From the cell containing the given text, extract its center point as [x, y] coordinate. 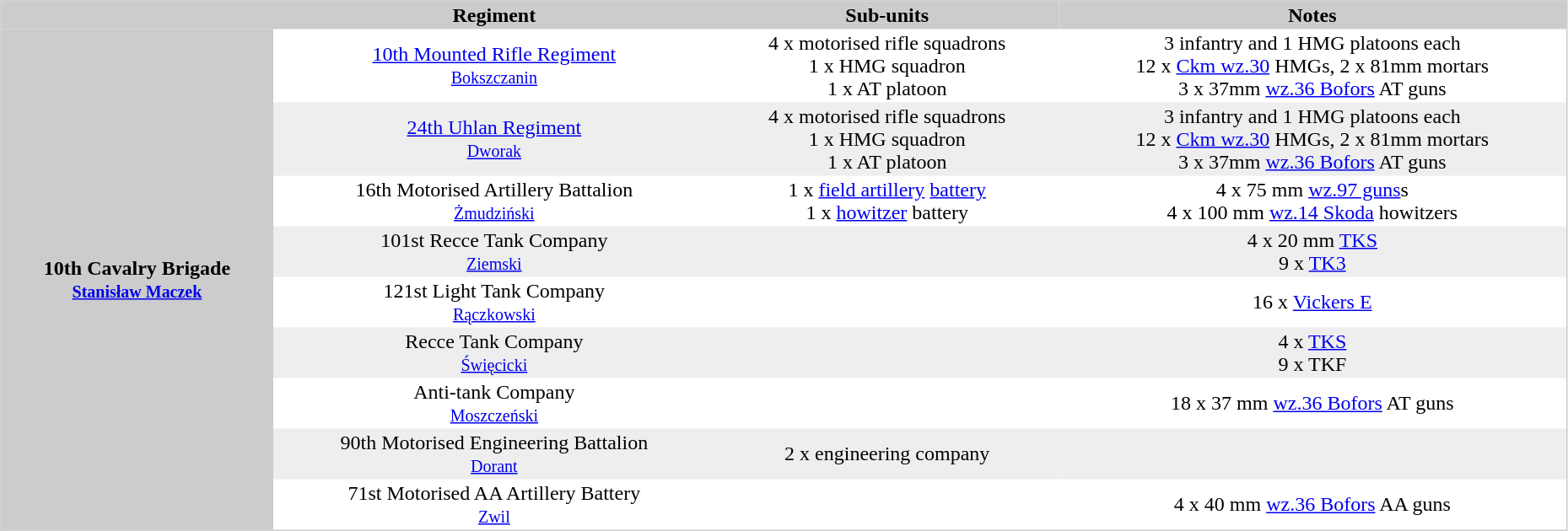
101st Recce Tank CompanyZiemski [494, 251]
16th Motorised Artillery BattalionŻmudziński [494, 201]
2 x engineering company [887, 453]
4 x 75 mm wz.97 gunss4 x 100 mm wz.14 Skoda howitzers [1312, 201]
121st Light Tank CompanyRączkowski [494, 302]
4 x TKS9 x TKF [1312, 352]
24th Uhlan RegimentDworak [494, 140]
4 x 40 mm wz.36 Bofors AA guns [1312, 504]
1 x field artillery battery1 x howitzer battery [887, 201]
Recce Tank CompanyŚwięcicki [494, 352]
Notes [1312, 15]
4 x 20 mm TKS9 x TK3 [1312, 251]
18 x 37 mm wz.36 Bofors AT guns [1312, 403]
16 x Vickers E [1312, 302]
10th Cavalry BrigadeStanisław Maczek [137, 279]
Regiment [494, 15]
Sub-units [887, 15]
10th Mounted Rifle RegimentBokszczanin [494, 66]
90th Motorised Engineering BattalionDorant [494, 453]
Anti-tank CompanyMoszczeński [494, 403]
71st Motorised AA Artillery Battery Zwil [494, 504]
